Determine the [X, Y] coordinate at the center of the cell enclosing the given text.  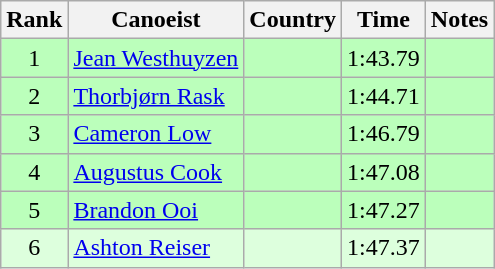
Brandon Ooi [156, 210]
Ashton Reiser [156, 248]
4 [34, 172]
Time [384, 20]
2 [34, 96]
Canoeist [156, 20]
1:44.71 [384, 96]
5 [34, 210]
1:47.27 [384, 210]
1:47.08 [384, 172]
Notes [459, 20]
Cameron Low [156, 134]
3 [34, 134]
Rank [34, 20]
1:43.79 [384, 58]
Country [293, 20]
Augustus Cook [156, 172]
1 [34, 58]
1:46.79 [384, 134]
Thorbjørn Rask [156, 96]
1:47.37 [384, 248]
6 [34, 248]
Jean Westhuyzen [156, 58]
